Extract the [X, Y] coordinate from the center of the cell holding the provided text.  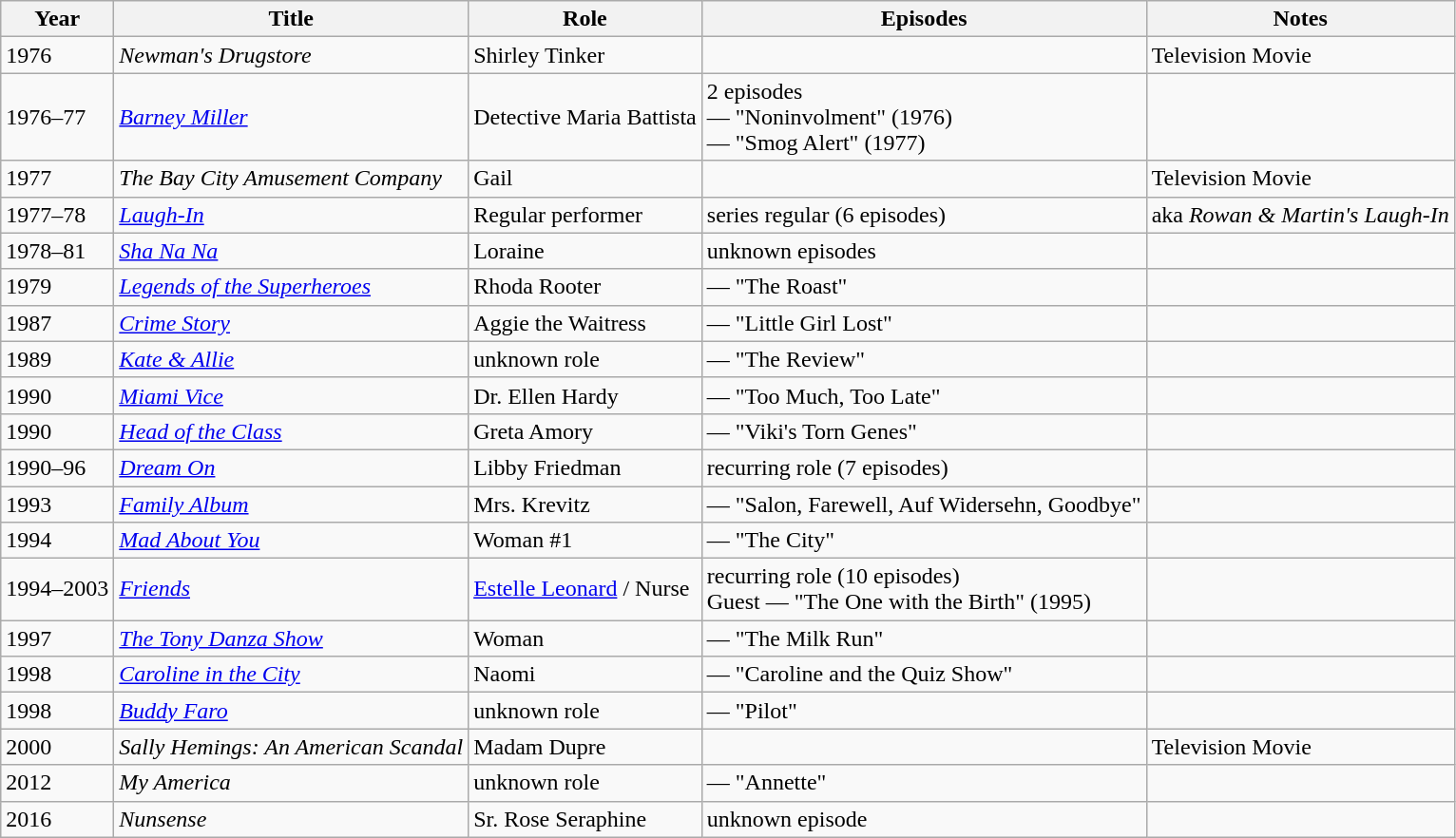
Dr. Ellen Hardy [585, 395]
Barney Miller [291, 117]
— "Caroline and the Quiz Show" [924, 675]
Woman [585, 638]
Woman #1 [585, 541]
Title [291, 19]
— "Little Girl Lost" [924, 323]
— "Viki's Torn Genes" [924, 431]
Miami Vice [291, 395]
Family Album [291, 505]
recurring role (10 episodes)Guest — "The One with the Birth" (1995) [924, 589]
1976 [57, 55]
1990–96 [57, 467]
Notes [1300, 19]
Sr. Rose Seraphine [585, 819]
Madam Dupre [585, 747]
unknown episode [924, 819]
Greta Amory [585, 431]
Caroline in the City [291, 675]
Laugh-In [291, 215]
Role [585, 19]
Kate & Allie [291, 359]
Episodes [924, 19]
Rhoda Rooter [585, 287]
Gail [585, 179]
series regular (6 episodes) [924, 215]
Head of the Class [291, 431]
— "Salon, Farewell, Auf Widersehn, Goodbye" [924, 505]
1994 [57, 541]
— "The City" [924, 541]
2016 [57, 819]
aka Rowan & Martin's Laugh-In [1300, 215]
Naomi [585, 675]
1978–81 [57, 251]
Friends [291, 589]
1979 [57, 287]
Mrs. Krevitz [585, 505]
Year [57, 19]
— "Pilot" [924, 711]
1989 [57, 359]
— "The Milk Run" [924, 638]
1977–78 [57, 215]
Loraine [585, 251]
2012 [57, 783]
Mad About You [291, 541]
1997 [57, 638]
The Tony Danza Show [291, 638]
Shirley Tinker [585, 55]
Sally Hemings: An American Scandal [291, 747]
Detective Maria Battista [585, 117]
2 episodes— "Noninvolment" (1976)— "Smog Alert" (1977) [924, 117]
1993 [57, 505]
1976–77 [57, 117]
Buddy Faro [291, 711]
recurring role (7 episodes) [924, 467]
Nunsense [291, 819]
Legends of the Superheroes [291, 287]
— "The Review" [924, 359]
2000 [57, 747]
Newman's Drugstore [291, 55]
1977 [57, 179]
Estelle Leonard / Nurse [585, 589]
unknown episodes [924, 251]
Libby Friedman [585, 467]
1994–2003 [57, 589]
Sha Na Na [291, 251]
Dream On [291, 467]
Regular performer [585, 215]
— "Annette" [924, 783]
Crime Story [291, 323]
1987 [57, 323]
My America [291, 783]
— "Too Much, Too Late" [924, 395]
The Bay City Amusement Company [291, 179]
— "The Roast" [924, 287]
Aggie the Waitress [585, 323]
